Find where the given text appears and provide that cell's center as [X, Y] coordinate. 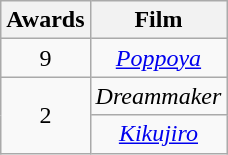
2 [46, 115]
Film [158, 20]
Kikujiro [158, 134]
Poppoya [158, 58]
Dreammaker [158, 96]
9 [46, 58]
Awards [46, 20]
